Return the [x, y] coordinate for the center point of the cell that contains the specified text.  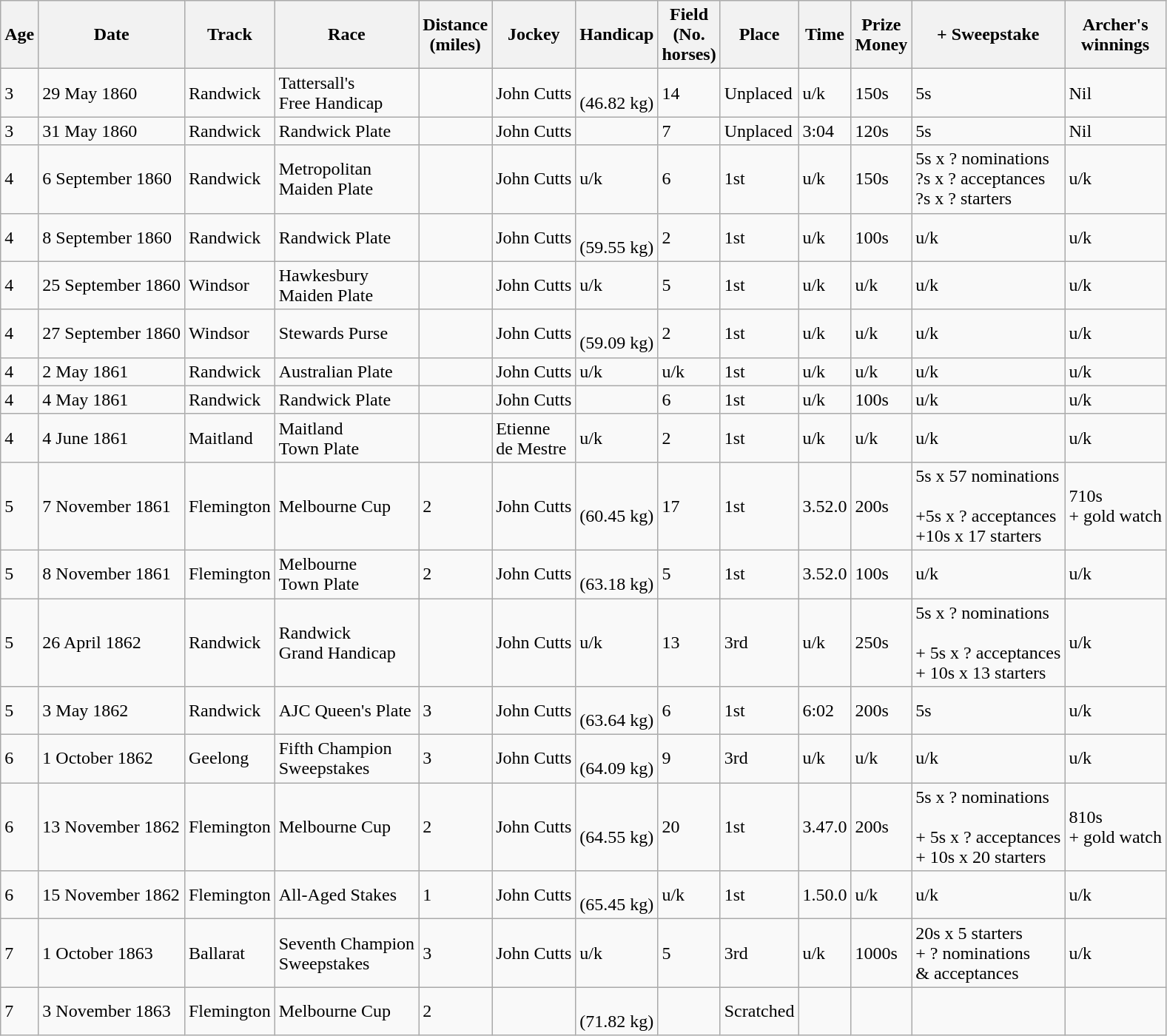
3.47.0 [824, 827]
(60.45 kg) [617, 506]
Age [19, 35]
Field(No.horses) [689, 35]
AJC Queen's Plate [346, 710]
Geelong [229, 759]
(59.55 kg) [617, 237]
810s + gold watch [1116, 827]
(65.45 kg) [617, 895]
Place [759, 35]
5s x 57 nominations+5s x ? acceptances +10s x 17 starters [989, 506]
1 October 1862 [112, 759]
Stewards Purse [346, 333]
1.50.0 [824, 895]
4 June 1861 [112, 438]
6 September 1860 [112, 179]
Handicap [617, 35]
13 November 1862 [112, 827]
31 May 1860 [112, 131]
Distance(miles) [456, 35]
13 [689, 642]
Metropolitan Maiden Plate [346, 179]
(63.18 kg) [617, 574]
Australian Plate [346, 371]
14 [689, 93]
Fifth Champion Sweepstakes [346, 759]
20s x 5 starters+ ? nominations& acceptances [989, 953]
PrizeMoney [881, 35]
(46.82 kg) [617, 93]
15 November 1862 [112, 895]
(71.82 kg) [617, 1011]
20 [689, 827]
120s [881, 131]
7 November 1861 [112, 506]
(59.09 kg) [617, 333]
All-Aged Stakes [346, 895]
Randwick Grand Handicap [346, 642]
17 [689, 506]
Hawkesbury Maiden Plate [346, 286]
1000s [881, 953]
250s [881, 642]
Archer'swinnings [1116, 35]
Scratched [759, 1011]
Race [346, 35]
Ballarat [229, 953]
Maitland Town Plate [346, 438]
Time [824, 35]
Jockey [534, 35]
1 October 1863 [112, 953]
Date [112, 35]
4 May 1861 [112, 400]
8 November 1861 [112, 574]
(64.09 kg) [617, 759]
(63.64 kg) [617, 710]
5s x ? nominations+ 5s x ? acceptances + 10s x 13 starters [989, 642]
5s x ? nominations+ 5s x ? acceptances + 10s x 20 starters [989, 827]
1 [456, 895]
8 September 1860 [112, 237]
9 [689, 759]
3:04 [824, 131]
(64.55 kg) [617, 827]
+ Sweepstake [989, 35]
5s x ? nominations?s x ? acceptances?s x ? starters [989, 179]
Maitland [229, 438]
Tattersall's Free Handicap [346, 93]
Melbourne Town Plate [346, 574]
25 September 1860 [112, 286]
29 May 1860 [112, 93]
710s + gold watch [1116, 506]
2 May 1861 [112, 371]
27 September 1860 [112, 333]
3 May 1862 [112, 710]
Track [229, 35]
Etienne de Mestre [534, 438]
Seventh Champion Sweepstakes [346, 953]
26 April 1862 [112, 642]
3 November 1863 [112, 1011]
6:02 [824, 710]
